Output the [X, Y] coordinate of the center of the cell containing the given text.  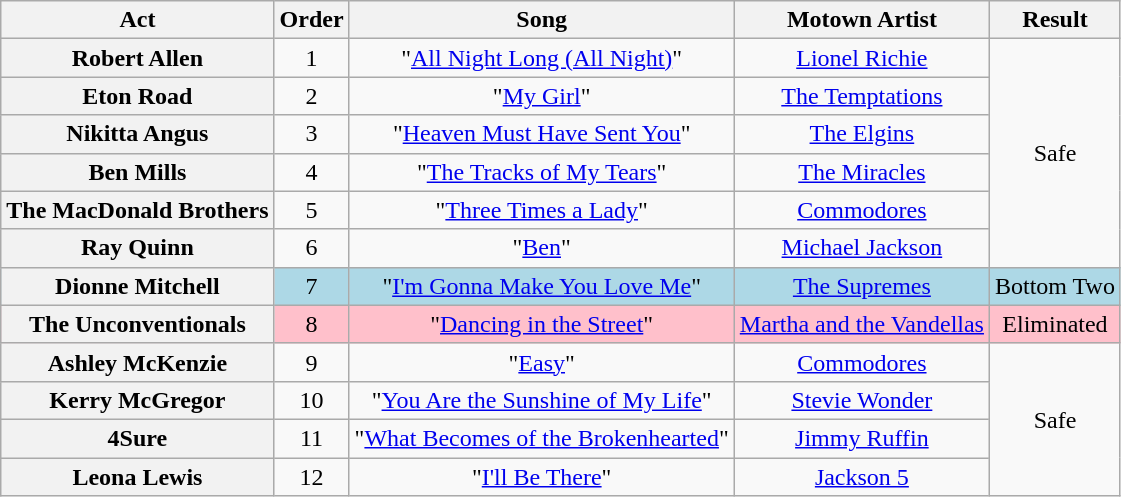
9 [312, 362]
"Dancing in the Street" [542, 324]
Martha and the Vandellas [862, 324]
Leona Lewis [138, 477]
The Elgins [862, 134]
"Heaven Must Have Sent You" [542, 134]
"I'll Be There" [542, 477]
12 [312, 477]
Jackson 5 [862, 477]
Kerry McGregor [138, 400]
"My Girl" [542, 96]
2 [312, 96]
Dionne Mitchell [138, 286]
Result [1054, 20]
"The Tracks of My Tears" [542, 172]
Order [312, 20]
"You Are the Sunshine of My Life" [542, 400]
"What Becomes of the Brokenhearted" [542, 438]
6 [312, 248]
The MacDonald Brothers [138, 210]
The Temptations [862, 96]
5 [312, 210]
Jimmy Ruffin [862, 438]
The Unconventionals [138, 324]
Michael Jackson [862, 248]
"Easy" [542, 362]
7 [312, 286]
"All Night Long (All Night)" [542, 58]
The Miracles [862, 172]
Stevie Wonder [862, 400]
1 [312, 58]
8 [312, 324]
"Three Times a Lady" [542, 210]
Motown Artist [862, 20]
Robert Allen [138, 58]
Song [542, 20]
"I'm Gonna Make You Love Me" [542, 286]
10 [312, 400]
Eton Road [138, 96]
Eliminated [1054, 324]
Ashley McKenzie [138, 362]
Ben Mills [138, 172]
"Ben" [542, 248]
3 [312, 134]
4 [312, 172]
Ray Quinn [138, 248]
11 [312, 438]
Lionel Richie [862, 58]
Act [138, 20]
The Supremes [862, 286]
Bottom Two [1054, 286]
4Sure [138, 438]
Nikitta Angus [138, 134]
